Extract the [x, y] coordinate from the center of the cell holding the provided text.  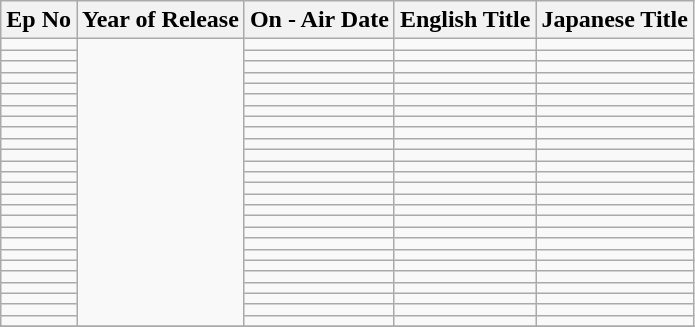
Year of Release [160, 20]
Japanese Title [615, 20]
Ep No [39, 20]
On - Air Date [319, 20]
English Title [465, 20]
